Return the (X, Y) coordinate for the center point of the cell that contains the specified text.  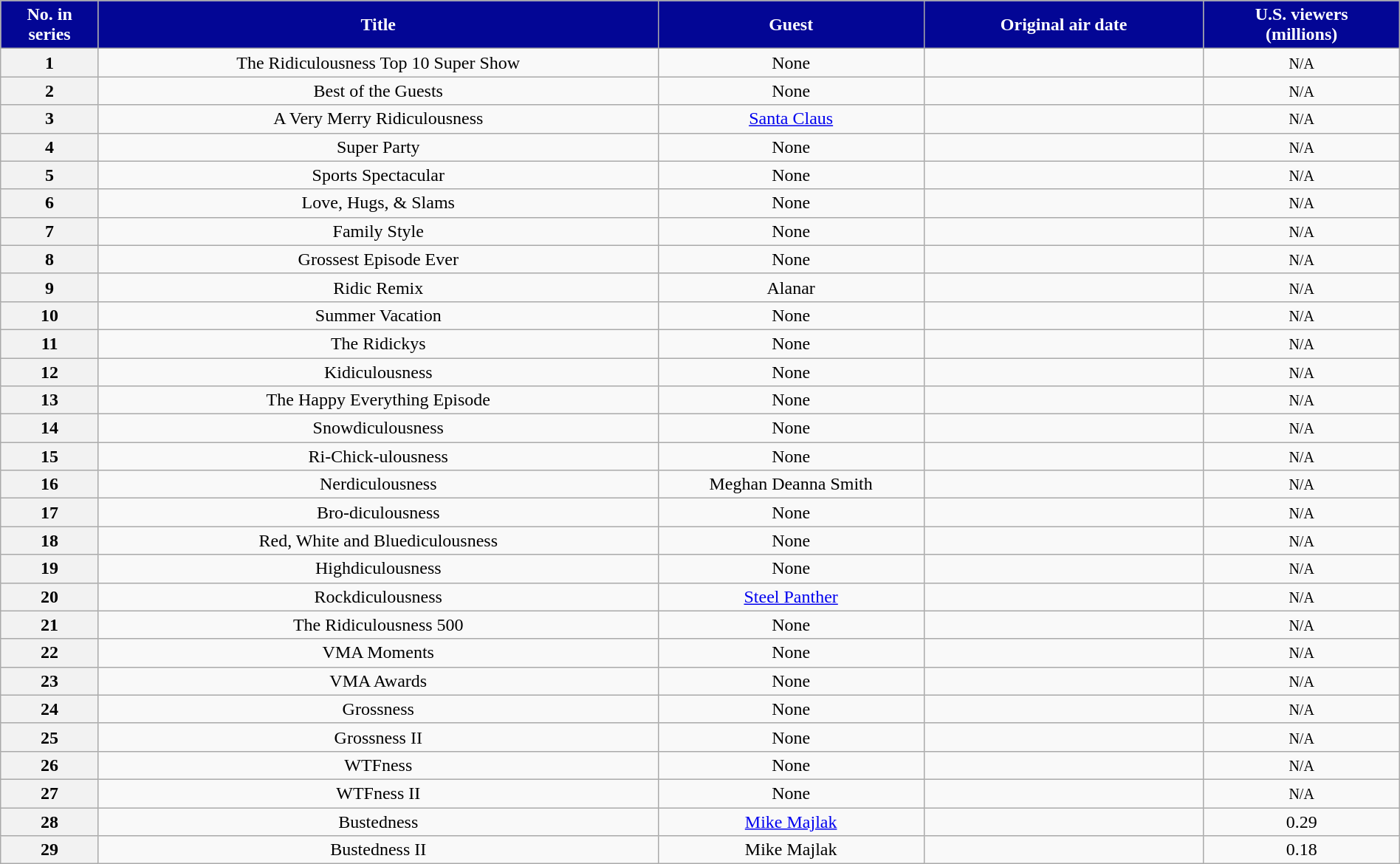
U.S. viewers(millions) (1301, 25)
6 (50, 203)
14 (50, 428)
WTFness (378, 765)
Grossness II (378, 737)
12 (50, 371)
23 (50, 681)
17 (50, 512)
Grossest Episode Ever (378, 259)
4 (50, 147)
VMA Awards (378, 681)
Snowdiculousness (378, 428)
VMA Moments (378, 653)
25 (50, 737)
20 (50, 597)
3 (50, 119)
Grossness (378, 709)
7 (50, 231)
Bustedness (378, 822)
Guest (791, 25)
13 (50, 400)
WTFness II (378, 793)
Nerdiculousness (378, 484)
11 (50, 343)
Best of the Guests (378, 91)
Original air date (1063, 25)
The Ridiculousness Top 10 Super Show (378, 63)
26 (50, 765)
Bro-diculousness (378, 512)
5 (50, 175)
Ridic Remix (378, 287)
0.18 (1301, 850)
Kidiculousness (378, 371)
Super Party (378, 147)
24 (50, 709)
Love, Hugs, & Slams (378, 203)
The Happy Everything Episode (378, 400)
Title (378, 25)
Highdiculousness (378, 569)
Alanar (791, 287)
29 (50, 850)
2 (50, 91)
15 (50, 456)
Santa Claus (791, 119)
Meghan Deanna Smith (791, 484)
Sports Spectacular (378, 175)
The Ridickys (378, 343)
Rockdiculousness (378, 597)
The Ridiculousness 500 (378, 625)
1 (50, 63)
Family Style (378, 231)
Summer Vacation (378, 315)
28 (50, 822)
9 (50, 287)
Ri-Chick-ulousness (378, 456)
27 (50, 793)
10 (50, 315)
19 (50, 569)
8 (50, 259)
Steel Panther (791, 597)
22 (50, 653)
A Very Merry Ridiculousness (378, 119)
16 (50, 484)
0.29 (1301, 822)
Red, White and Bluediculousness (378, 541)
18 (50, 541)
21 (50, 625)
No. inseries (50, 25)
Bustedness II (378, 850)
